Return the (x, y) coordinate for the center point of the cell that contains the specified text.  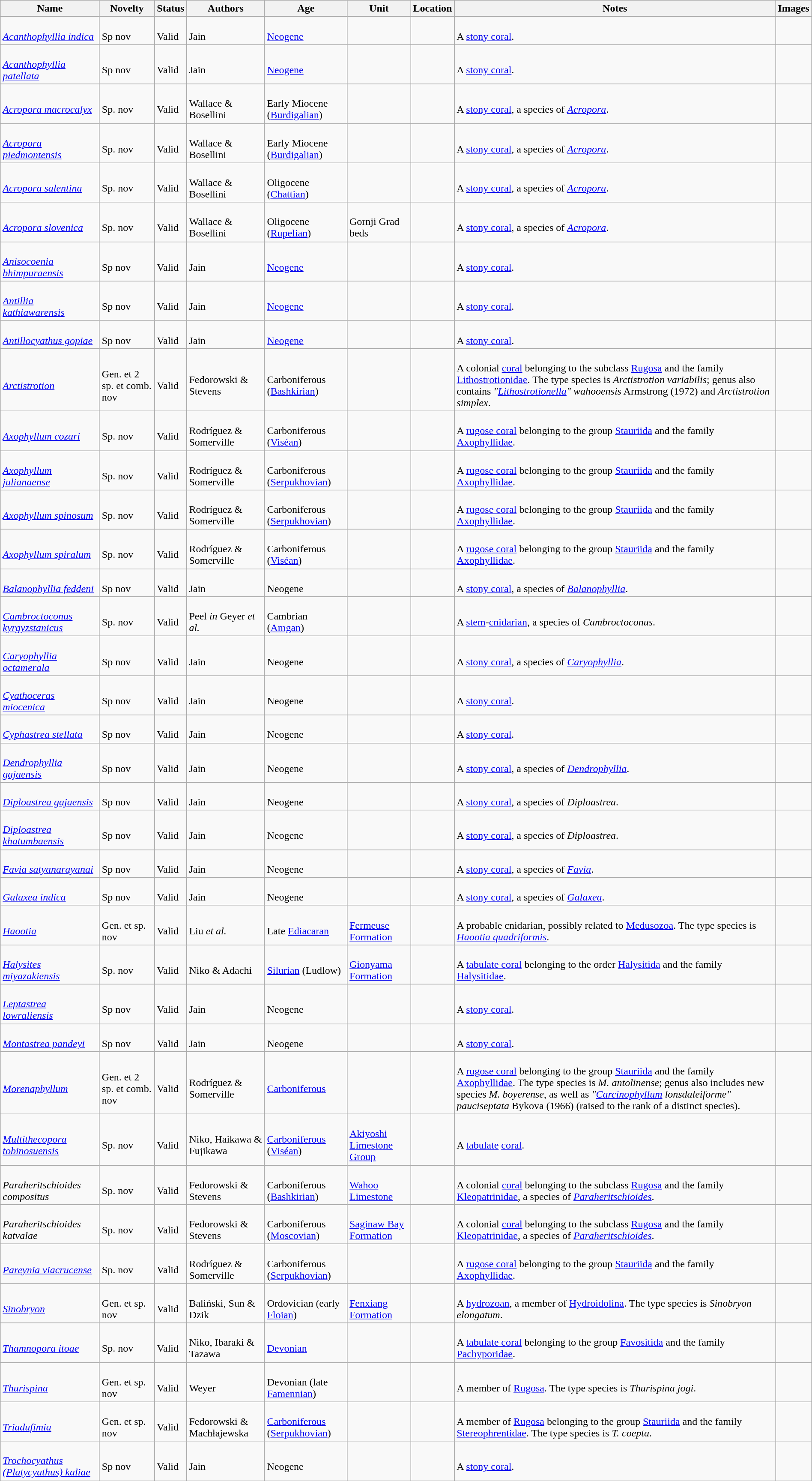
Devonian (late Famennian) (306, 1382)
A probable cnidarian, possibly related to Medusozoa. The type species is Haootia quadriformis. (615, 925)
Antillia kathiawarensis (50, 301)
Niko, Haikawa & Fujikawa (226, 1140)
Halysites miyazakiensis (50, 964)
A member of Rugosa. The type species is Thurispina jogi. (615, 1382)
Name (50, 9)
A stony coral, a species of Dendrophyllia. (615, 763)
Thamnopora itoae (50, 1343)
A stony coral, a species of Galaxea. (615, 891)
Anisocoenia bhimpuraensis (50, 261)
Caryophyllia octamerala (50, 656)
Acropora slovenica (50, 222)
Diploastrea khatumbaensis (50, 830)
Axophyllum spinosum (50, 510)
Age (306, 9)
Axophyllum spiralum (50, 549)
Acropora macrocalyx (50, 104)
Carboniferous (Moscovian) (306, 1224)
Axophyllum cozari (50, 431)
Trochocyathus (Platycyathus) kaliae (50, 1461)
Multithecopora tobinosuensis (50, 1140)
Devonian (306, 1343)
Pareynia viacrucense (50, 1264)
Peel in Geyer et al. (226, 616)
Cyphastrea stellata (50, 729)
Authors (226, 9)
Silurian (Ludlow) (306, 964)
Fermeuse Formation (379, 925)
Arctistrotion (50, 380)
Dendrophyllia gajaensis (50, 763)
Cyathoceras miocenica (50, 695)
Location (433, 9)
Gionyama Formation (379, 964)
Favia satyanarayanai (50, 864)
Liu et al. (226, 925)
Paraheritschioides compositus (50, 1185)
Sinobryon (50, 1303)
Ordovician (early Floian) (306, 1303)
Acropora piedmontensis (50, 143)
Cambrian (Amgan) (306, 616)
Axophyllum julianaense (50, 470)
Fedorowski & Machłajewska (226, 1421)
Status (170, 9)
Wahoo Limestone (379, 1185)
Diploastrea gajaensis (50, 796)
Morenaphyllum (50, 1083)
Oligocene (Chattian) (306, 183)
Acanthophyllia patellata (50, 64)
Images (794, 9)
Weyer (226, 1382)
Baliński, Sun & Dzik (226, 1303)
Niko, Ibaraki & Tazawa (226, 1343)
Haootia (50, 925)
Saginaw Bay Formation (379, 1224)
A tabulate coral belonging to the order Halysitida and the family Halysitidae. (615, 964)
Fenxiang Formation (379, 1303)
Acropora salentina (50, 183)
Cambroctoconus kyrgyzstanicus (50, 616)
Leptastrea lowraliensis (50, 1004)
Acanthophyllia indica (50, 31)
Thurispina (50, 1382)
Late Ediacaran (306, 925)
Paraheritschioides katvalae (50, 1224)
Antillocyathus gopiae (50, 334)
Niko & Adachi (226, 964)
A stony coral, a species of Caryophyllia. (615, 656)
A stony coral, a species of Balanophyllia. (615, 583)
Novelty (127, 9)
A tabulate coral belonging to the group Favositida and the family Pachyporidae. (615, 1343)
Carboniferous (306, 1083)
Akiyoshi Limestone Group (379, 1140)
A hydrozoan, a member of Hydroidolina. The type species is Sinobryon elongatum. (615, 1303)
Balanophyllia feddeni (50, 583)
A stem-cnidarian, a species of Cambroctoconus. (615, 616)
Montastrea pandeyi (50, 1038)
A stony coral, a species of Favia. (615, 864)
Gornji Grad beds (379, 222)
Oligocene (Rupelian) (306, 222)
A tabulate coral. (615, 1140)
Unit (379, 9)
Triadufimia (50, 1421)
Notes (615, 9)
A member of Rugosa belonging to the group Stauriida and the family Stereophrentidae. The type species is T. coepta. (615, 1421)
Galaxea indica (50, 891)
